Scan for the cell matching the given text and deliver its [X, Y] coordinate at center. 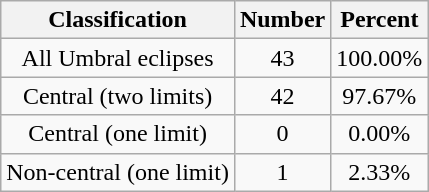
1 [282, 172]
Percent [380, 20]
97.67% [380, 96]
Classification [118, 20]
Central (one limit) [118, 134]
All Umbral eclipses [118, 58]
Number [282, 20]
0.00% [380, 134]
43 [282, 58]
Non-central (one limit) [118, 172]
42 [282, 96]
0 [282, 134]
Central (two limits) [118, 96]
2.33% [380, 172]
100.00% [380, 58]
